Capture the cell that displays the provided text and extract its [X, Y] central coordinate. 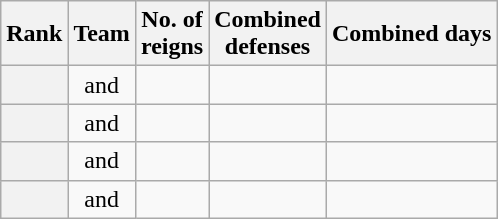
Combineddefenses [268, 34]
Rank [34, 34]
Combined days [411, 34]
Team [102, 34]
No. ofreigns [172, 34]
